Locate the cell with the specified text and output its (x, y) center coordinate. 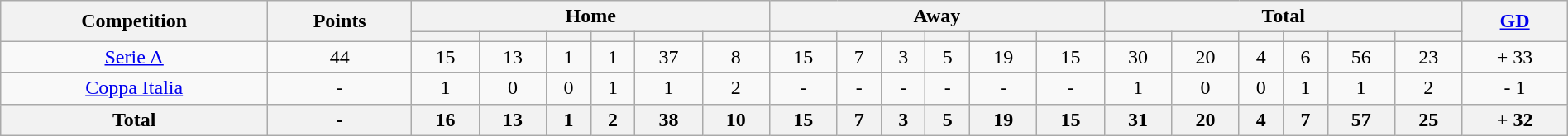
Points (340, 21)
31 (1138, 120)
57 (1361, 120)
38 (668, 120)
- 1 (1515, 88)
23 (1429, 57)
+ 33 (1515, 57)
Home (590, 16)
30 (1138, 57)
44 (340, 57)
6 (1306, 57)
16 (445, 120)
25 (1429, 120)
10 (736, 120)
Serie A (134, 57)
56 (1361, 57)
+ 32 (1515, 120)
Competition (134, 21)
Coppa Italia (134, 88)
8 (736, 57)
37 (668, 57)
Away (938, 16)
GD (1515, 21)
